Determine the (X, Y) coordinate at the center of the cell enclosing the given text.  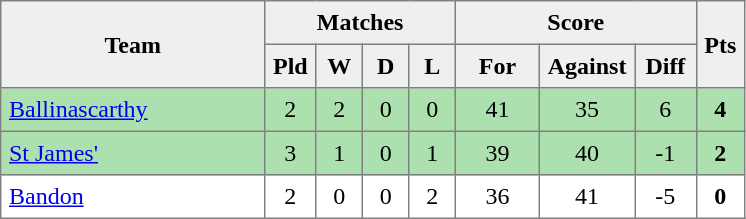
40 (586, 153)
-5 (666, 197)
Pld (290, 66)
-1 (666, 153)
36 (497, 197)
Matches (360, 23)
Diff (666, 66)
For (497, 66)
Team (133, 44)
W (339, 66)
Bandon (133, 197)
Pts (720, 44)
3 (290, 153)
39 (497, 153)
35 (586, 110)
Score (576, 23)
St James' (133, 153)
4 (720, 110)
Ballinascarthy (133, 110)
D (385, 66)
6 (666, 110)
L (432, 66)
Against (586, 66)
